Search for the cell housing the specified text and yield its [x, y] center coordinate. 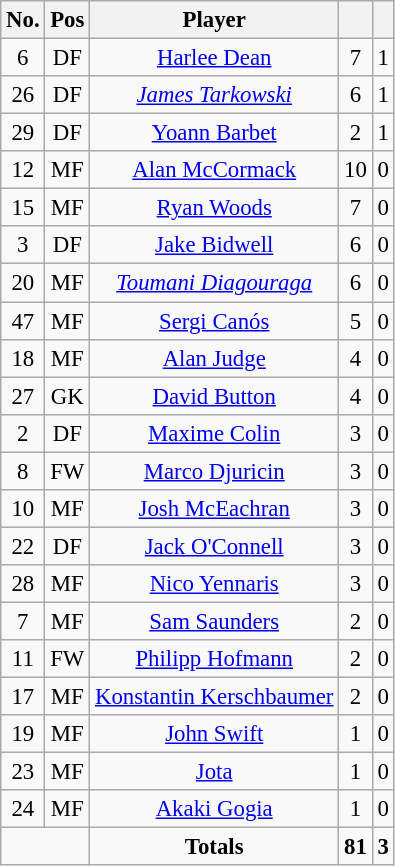
Totals [214, 847]
Maxime Colin [214, 433]
81 [356, 847]
Akaki Gogia [214, 809]
David Button [214, 396]
Sam Saunders [214, 621]
26 [23, 95]
Pos [68, 20]
11 [23, 659]
GK [68, 396]
Ryan Woods [214, 208]
17 [23, 697]
23 [23, 772]
24 [23, 809]
Harlee Dean [214, 58]
Nico Yennaris [214, 584]
8 [23, 471]
No. [23, 20]
20 [23, 283]
22 [23, 546]
Toumani Diagouraga [214, 283]
Yoann Barbet [214, 133]
James Tarkowski [214, 95]
12 [23, 170]
Jota [214, 772]
John Swift [214, 734]
Philipp Hofmann [214, 659]
18 [23, 358]
47 [23, 321]
27 [23, 396]
Jack O'Connell [214, 546]
29 [23, 133]
28 [23, 584]
5 [356, 321]
Player [214, 20]
Alan Judge [214, 358]
Josh McEachran [214, 509]
Marco Djuricin [214, 471]
19 [23, 734]
15 [23, 208]
Alan McCormack [214, 170]
Konstantin Kerschbaumer [214, 697]
Sergi Canós [214, 321]
Jake Bidwell [214, 245]
